Return [x, y] of the center of cell containing provided text 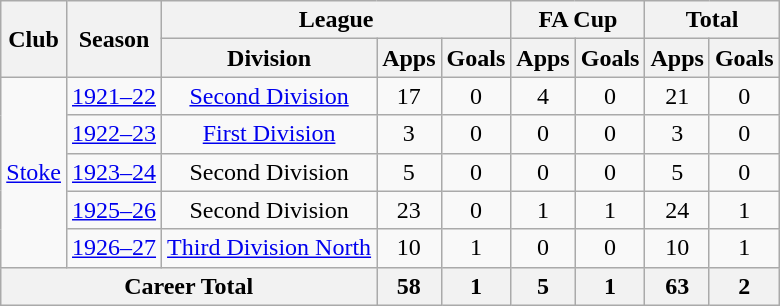
Total [712, 20]
Third Division North [270, 248]
17 [409, 96]
63 [677, 286]
FA Cup [578, 20]
Season [114, 39]
1921–22 [114, 96]
Stoke [34, 172]
23 [409, 210]
Club [34, 39]
24 [677, 210]
1926–27 [114, 248]
Career Total [189, 286]
1923–24 [114, 172]
1925–26 [114, 210]
4 [543, 96]
2 [744, 286]
Division [270, 58]
League [336, 20]
58 [409, 286]
21 [677, 96]
1922–23 [114, 134]
First Division [270, 134]
